Scan for the cell matching the given text and deliver its (X, Y) coordinate at center. 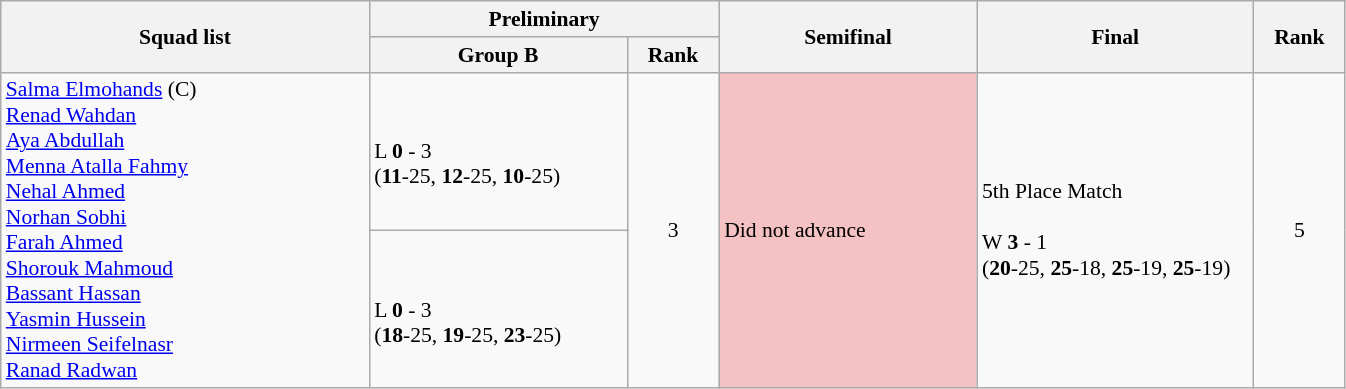
Semifinal (848, 36)
Final (1115, 36)
Did not advance (848, 230)
5 (1299, 230)
5th Place Match W 3 - 1(20-25, 25-18, 25-19, 25-19) (1115, 230)
L 0 - 3(11-25, 12-25, 10-25) (498, 151)
3 (673, 230)
Squad list (185, 36)
L 0 - 3(18-25, 19-25, 23-25) (498, 309)
Preliminary (544, 19)
Group B (498, 55)
